Return the (X, Y) coordinate for the center point of the cell that contains the specified text.  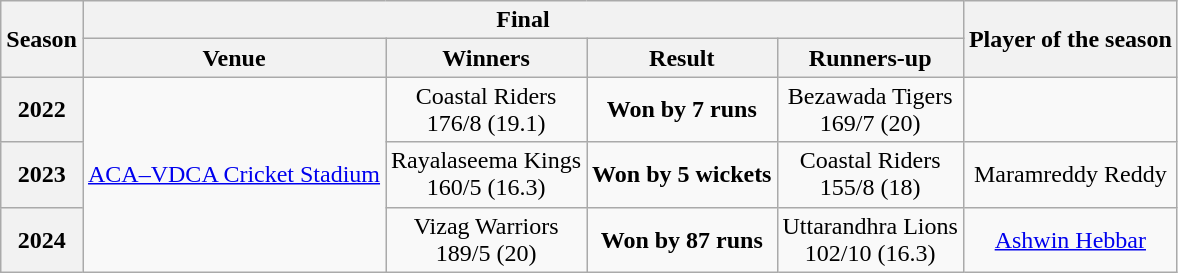
Coastal Riders155/8 (18) (870, 174)
Won by 5 wickets (682, 174)
Maramreddy Reddy (1070, 174)
ACA–VDCA Cricket Stadium (234, 174)
Runners-up (870, 58)
Player of the season (1070, 39)
Won by 87 runs (682, 240)
Final (522, 20)
Bezawada Tigers169/7 (20) (870, 110)
Won by 7 runs (682, 110)
Rayalaseema Kings160/5 (16.3) (486, 174)
Vizag Warriors189/5 (20) (486, 240)
Uttarandhra Lions102/10 (16.3) (870, 240)
Season (42, 39)
Ashwin Hebbar (1070, 240)
Venue (234, 58)
2023 (42, 174)
2024 (42, 240)
Result (682, 58)
Winners (486, 58)
Coastal Riders176/8 (19.1) (486, 110)
2022 (42, 110)
